Output the [X, Y] coordinate of the center of the cell containing the given text.  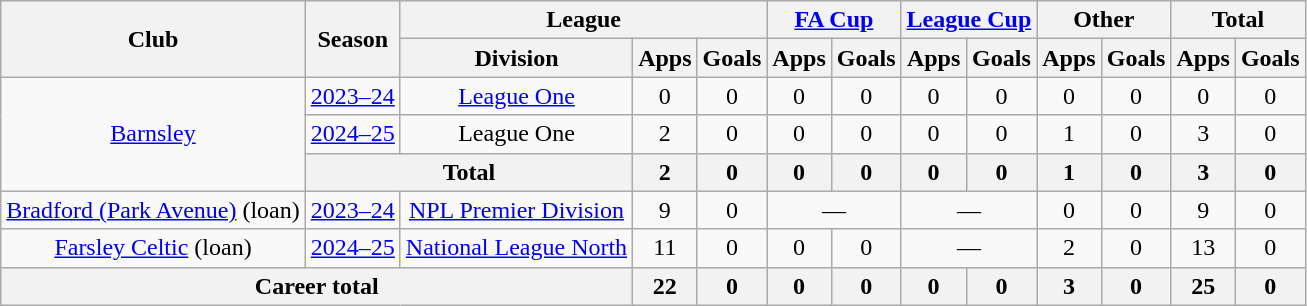
FA Cup [834, 20]
Season [352, 39]
Barnsley [154, 134]
League [583, 20]
Other [1104, 20]
Division [516, 58]
22 [665, 286]
League Cup [969, 20]
11 [665, 248]
Bradford (Park Avenue) (loan) [154, 210]
NPL Premier Division [516, 210]
25 [1203, 286]
13 [1203, 248]
National League North [516, 248]
Farsley Celtic (loan) [154, 248]
Club [154, 39]
Career total [317, 286]
